Scan for the cell matching the given text and deliver its [X, Y] coordinate at center. 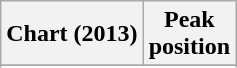
Peakposition [189, 34]
Chart (2013) [72, 34]
